Detect which cell encompasses the target text, then output its [X, Y] center coordinate. 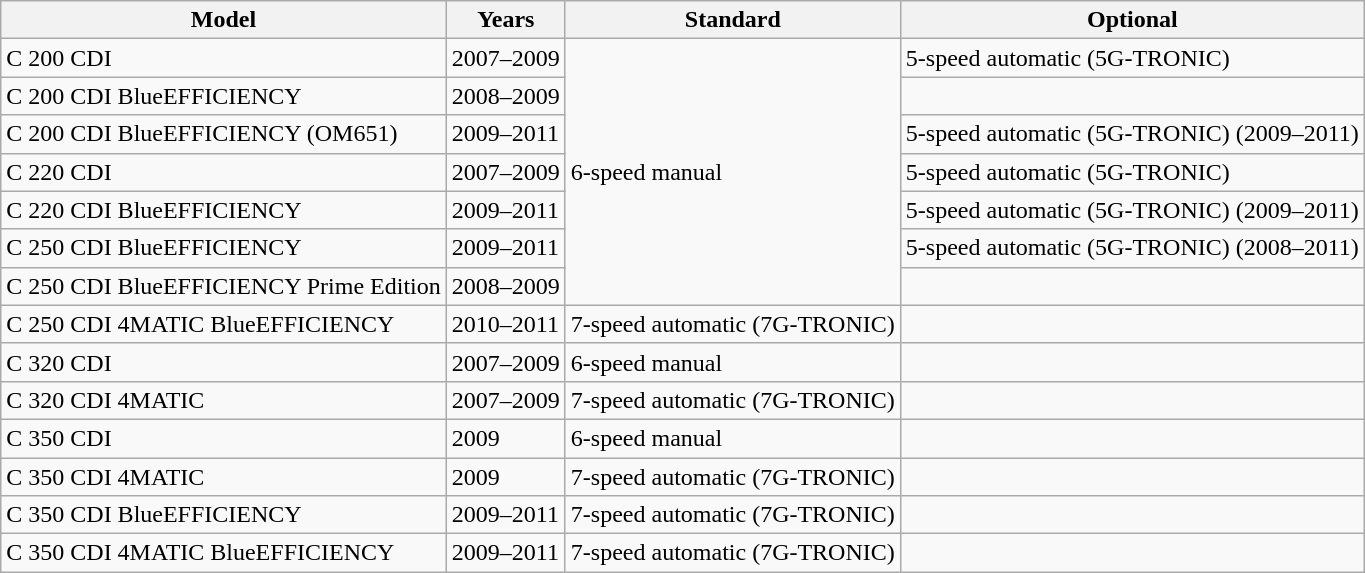
C 220 CDI [224, 172]
C 350 CDI 4MATIC BlueEFFICIENCY [224, 553]
C 200 CDI BlueEFFICIENCY [224, 96]
2010–2011 [506, 324]
C 350 CDI 4MATIC [224, 477]
C 250 CDI BlueEFFICIENCY Prime Edition [224, 286]
C 350 CDI [224, 438]
C 250 CDI 4MATIC BlueEFFICIENCY [224, 324]
C 250 CDI BlueEFFICIENCY [224, 248]
C 200 CDI [224, 58]
C 350 CDI BlueEFFICIENCY [224, 515]
Standard [732, 20]
Optional [1132, 20]
5-speed automatic (5G-TRONIC) (2008–2011) [1132, 248]
Model [224, 20]
Years [506, 20]
C 220 CDI BlueEFFICIENCY [224, 210]
C 320 CDI [224, 362]
C 320 CDI 4MATIC [224, 400]
C 200 CDI BlueEFFICIENCY (OM651) [224, 134]
